Search for the cell housing the specified text and yield its (X, Y) center coordinate. 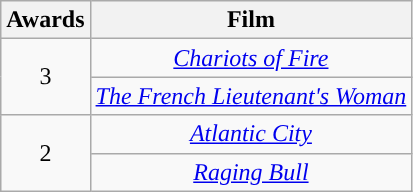
Raging Bull (251, 172)
Atlantic City (251, 134)
2 (46, 153)
3 (46, 77)
The French Lieutenant's Woman (251, 96)
Chariots of Fire (251, 58)
Awards (46, 20)
Film (251, 20)
